Pinpoint the cell where the given text exists, returning its (X, Y) midpoint coordinate. 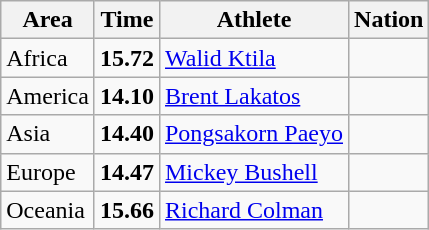
14.10 (126, 96)
Nation (389, 20)
Africa (48, 58)
15.66 (126, 210)
14.40 (126, 134)
Athlete (254, 20)
Time (126, 20)
Brent Lakatos (254, 96)
Europe (48, 172)
14.47 (126, 172)
America (48, 96)
Asia (48, 134)
Area (48, 20)
Oceania (48, 210)
Walid Ktila (254, 58)
Richard Colman (254, 210)
Mickey Bushell (254, 172)
15.72 (126, 58)
Pongsakorn Paeyo (254, 134)
